From the cell containing the given text, extract its center point as [x, y] coordinate. 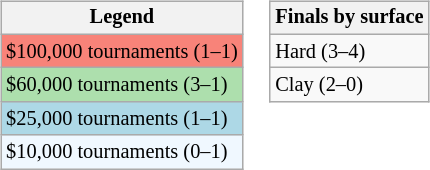
$25,000 tournaments (1–1) [122, 119]
$10,000 tournaments (0–1) [122, 152]
Finals by surface [349, 18]
Legend [122, 18]
$100,000 tournaments (1–1) [122, 51]
Clay (2–0) [349, 85]
Hard (3–4) [349, 51]
$60,000 tournaments (3–1) [122, 85]
